Scan for the cell matching the given text and deliver its (X, Y) coordinate at center. 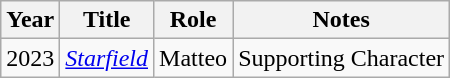
Supporting Character (342, 58)
Title (107, 20)
Matteo (194, 58)
Year (30, 20)
2023 (30, 58)
Starfield (107, 58)
Role (194, 20)
Notes (342, 20)
